Identify which cell holds the provided text, then report its [x, y] central coordinate. 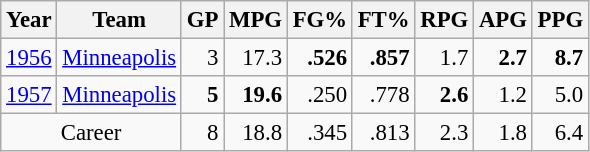
.813 [384, 133]
8 [202, 133]
5 [202, 95]
17.3 [256, 58]
FT% [384, 20]
18.8 [256, 133]
RPG [444, 20]
3 [202, 58]
Career [92, 133]
PPG [560, 20]
Year [29, 20]
.526 [320, 58]
1.2 [504, 95]
1957 [29, 95]
.345 [320, 133]
.857 [384, 58]
1956 [29, 58]
1.8 [504, 133]
6.4 [560, 133]
Team [119, 20]
2.3 [444, 133]
.778 [384, 95]
8.7 [560, 58]
APG [504, 20]
2.7 [504, 58]
5.0 [560, 95]
FG% [320, 20]
GP [202, 20]
.250 [320, 95]
19.6 [256, 95]
MPG [256, 20]
2.6 [444, 95]
1.7 [444, 58]
